Determine the [X, Y] coordinate at the center of the cell enclosing the given text.  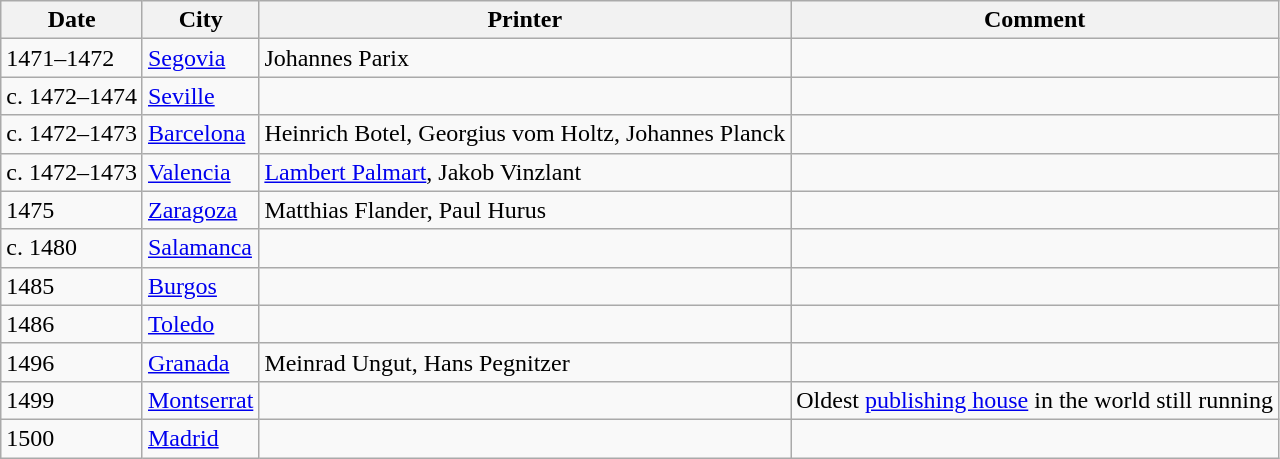
Heinrich Botel, Georgius vom Holtz, Johannes Planck [525, 134]
Date [72, 20]
Lambert Palmart, Jakob Vinzlant [525, 172]
1486 [72, 324]
c. 1480 [72, 248]
Meinrad Ungut, Hans Pegnitzer [525, 362]
1485 [72, 286]
Oldest publishing house in the world still running [1035, 400]
Zaragoza [200, 210]
Montserrat [200, 400]
Burgos [200, 286]
1471–1472 [72, 58]
Barcelona [200, 134]
Comment [1035, 20]
Seville [200, 96]
Matthias Flander, Paul Hurus [525, 210]
Madrid [200, 438]
Salamanca [200, 248]
Johannes Parix [525, 58]
Printer [525, 20]
Granada [200, 362]
1475 [72, 210]
Segovia [200, 58]
City [200, 20]
Valencia [200, 172]
c. 1472–1474 [72, 96]
1499 [72, 400]
1500 [72, 438]
Toledo [200, 324]
1496 [72, 362]
